Provide the (X, Y) coordinate of the cell's center where the given text is located.  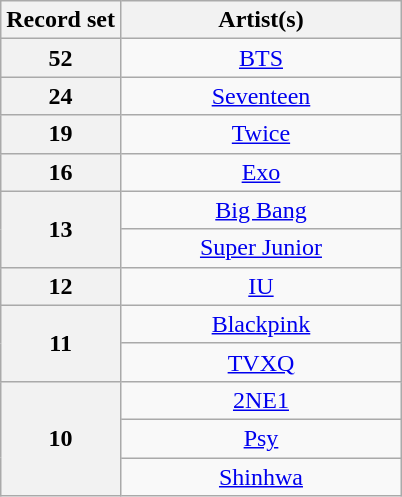
13 (61, 229)
Artist(s) (260, 20)
52 (61, 58)
16 (61, 172)
Big Bang (260, 210)
12 (61, 286)
Seventeen (260, 96)
Shinhwa (260, 477)
Record set (61, 20)
11 (61, 343)
10 (61, 438)
Super Junior (260, 248)
TVXQ (260, 362)
Blackpink (260, 324)
Psy (260, 438)
Twice (260, 134)
2NE1 (260, 400)
IU (260, 286)
24 (61, 96)
BTS (260, 58)
19 (61, 134)
Exo (260, 172)
